Identify which cell holds the provided text, then report its [X, Y] central coordinate. 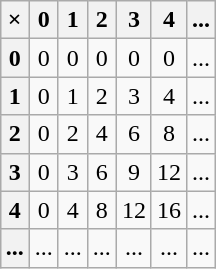
16 [168, 210]
9 [134, 172]
× [14, 20]
